Detect which cell encompasses the target text, then output its [x, y] center coordinate. 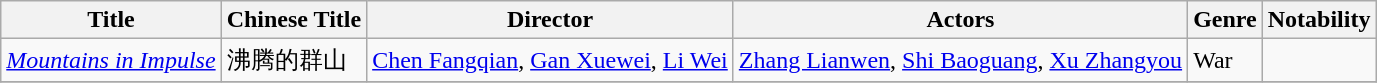
Chinese Title [294, 20]
Director [550, 20]
Actors [960, 20]
Genre [1226, 20]
沸腾的群山 [294, 60]
Title [111, 20]
Chen Fangqian, Gan Xuewei, Li Wei [550, 60]
War [1226, 60]
Mountains in Impulse [111, 60]
Notability [1319, 20]
Zhang Lianwen, Shi Baoguang, Xu Zhangyou [960, 60]
